Capture the cell that displays the provided text and extract its (X, Y) central coordinate. 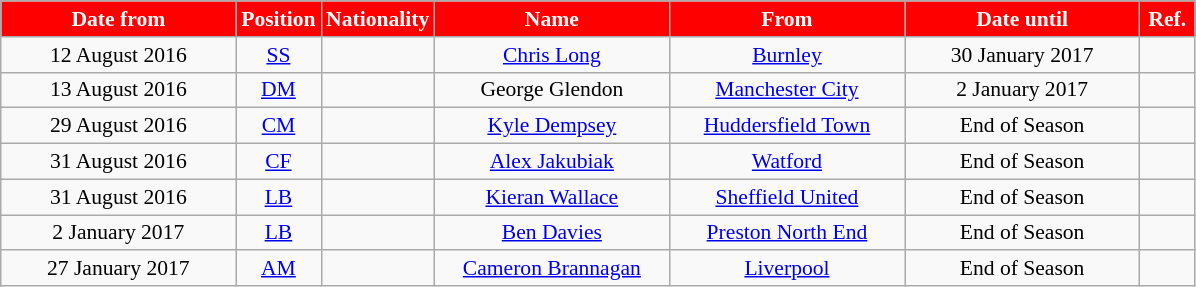
Name (552, 19)
Position (278, 19)
Burnley (786, 55)
Ref. (1168, 19)
Kyle Dempsey (552, 126)
CM (278, 126)
Huddersfield Town (786, 126)
Nationality (378, 19)
Kieran Wallace (552, 197)
30 January 2017 (1022, 55)
Sheffield United (786, 197)
DM (278, 90)
13 August 2016 (118, 90)
CF (278, 162)
AM (278, 269)
12 August 2016 (118, 55)
29 August 2016 (118, 126)
Preston North End (786, 233)
SS (278, 55)
Chris Long (552, 55)
George Glendon (552, 90)
Date until (1022, 19)
Date from (118, 19)
Cameron Brannagan (552, 269)
Manchester City (786, 90)
Ben Davies (552, 233)
Alex Jakubiak (552, 162)
From (786, 19)
Liverpool (786, 269)
Watford (786, 162)
27 January 2017 (118, 269)
